Extract the (X, Y) coordinate from the center of the cell holding the provided text.  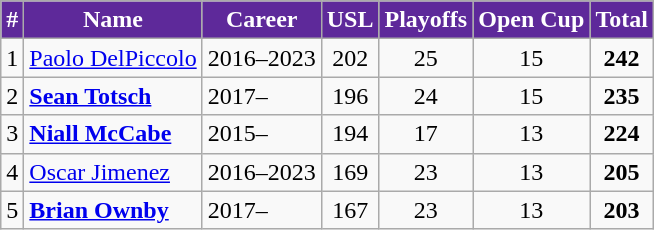
24 (426, 96)
196 (350, 96)
# (12, 20)
205 (622, 172)
Niall McCabe (113, 134)
Paolo DelPiccolo (113, 58)
242 (622, 58)
2 (12, 96)
Brian Ownby (113, 210)
5 (12, 210)
1 (12, 58)
3 (12, 134)
Sean Totsch (113, 96)
USL (350, 20)
2015– (262, 134)
169 (350, 172)
17 (426, 134)
Playoffs (426, 20)
Open Cup (532, 20)
Name (113, 20)
203 (622, 210)
202 (350, 58)
224 (622, 134)
4 (12, 172)
235 (622, 96)
Oscar Jimenez (113, 172)
194 (350, 134)
Career (262, 20)
167 (350, 210)
Total (622, 20)
25 (426, 58)
